Scan for the cell matching the given text and deliver its [X, Y] coordinate at center. 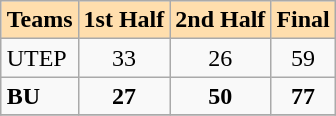
33 [124, 58]
59 [303, 58]
2nd Half [220, 20]
77 [303, 96]
1st Half [124, 20]
BU [40, 96]
Teams [40, 20]
50 [220, 96]
UTEP [40, 58]
27 [124, 96]
Final [303, 20]
26 [220, 58]
